Return the [X, Y] coordinate for the center point of the cell that contains the specified text.  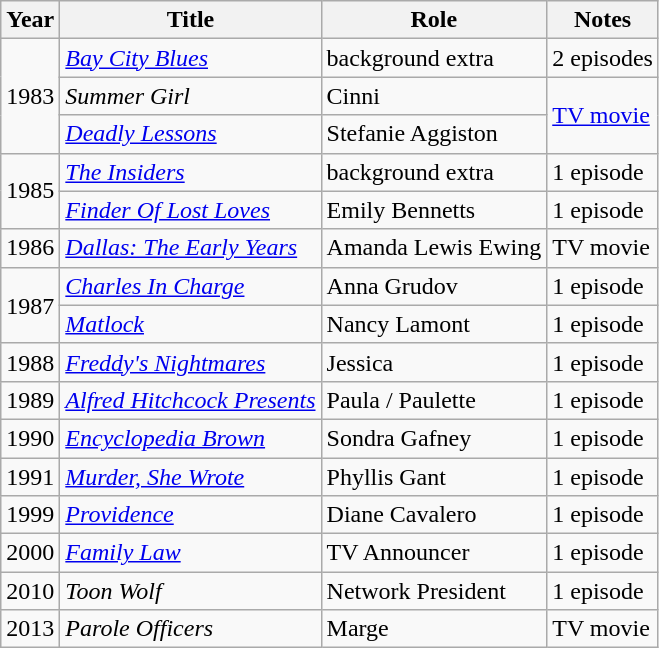
Bay City Blues [190, 58]
Stefanie Aggiston [434, 134]
Summer Girl [190, 96]
1991 [30, 477]
Alfred Hitchcock Presents [190, 400]
Freddy's Nightmares [190, 362]
Encyclopedia Brown [190, 438]
Matlock [190, 324]
Anna Grudov [434, 286]
Phyllis Gant [434, 477]
Amanda Lewis Ewing [434, 248]
Sondra Gafney [434, 438]
Diane Cavalero [434, 515]
2010 [30, 591]
Network President [434, 591]
2013 [30, 629]
Providence [190, 515]
Role [434, 20]
1985 [30, 191]
Year [30, 20]
Dallas: The Early Years [190, 248]
1986 [30, 248]
TV Announcer [434, 553]
Cinni [434, 96]
Notes [603, 20]
Toon Wolf [190, 591]
1989 [30, 400]
1988 [30, 362]
Deadly Lessons [190, 134]
1987 [30, 305]
Parole Officers [190, 629]
Title [190, 20]
The Insiders [190, 172]
1990 [30, 438]
2 episodes [603, 58]
1983 [30, 96]
2000 [30, 553]
Finder Of Lost Loves [190, 210]
Paula / Paulette [434, 400]
Nancy Lamont [434, 324]
Emily Bennetts [434, 210]
1999 [30, 515]
Family Law [190, 553]
Murder, She Wrote [190, 477]
Jessica [434, 362]
Marge [434, 629]
Charles In Charge [190, 286]
